Capture the cell that displays the provided text and extract its [x, y] central coordinate. 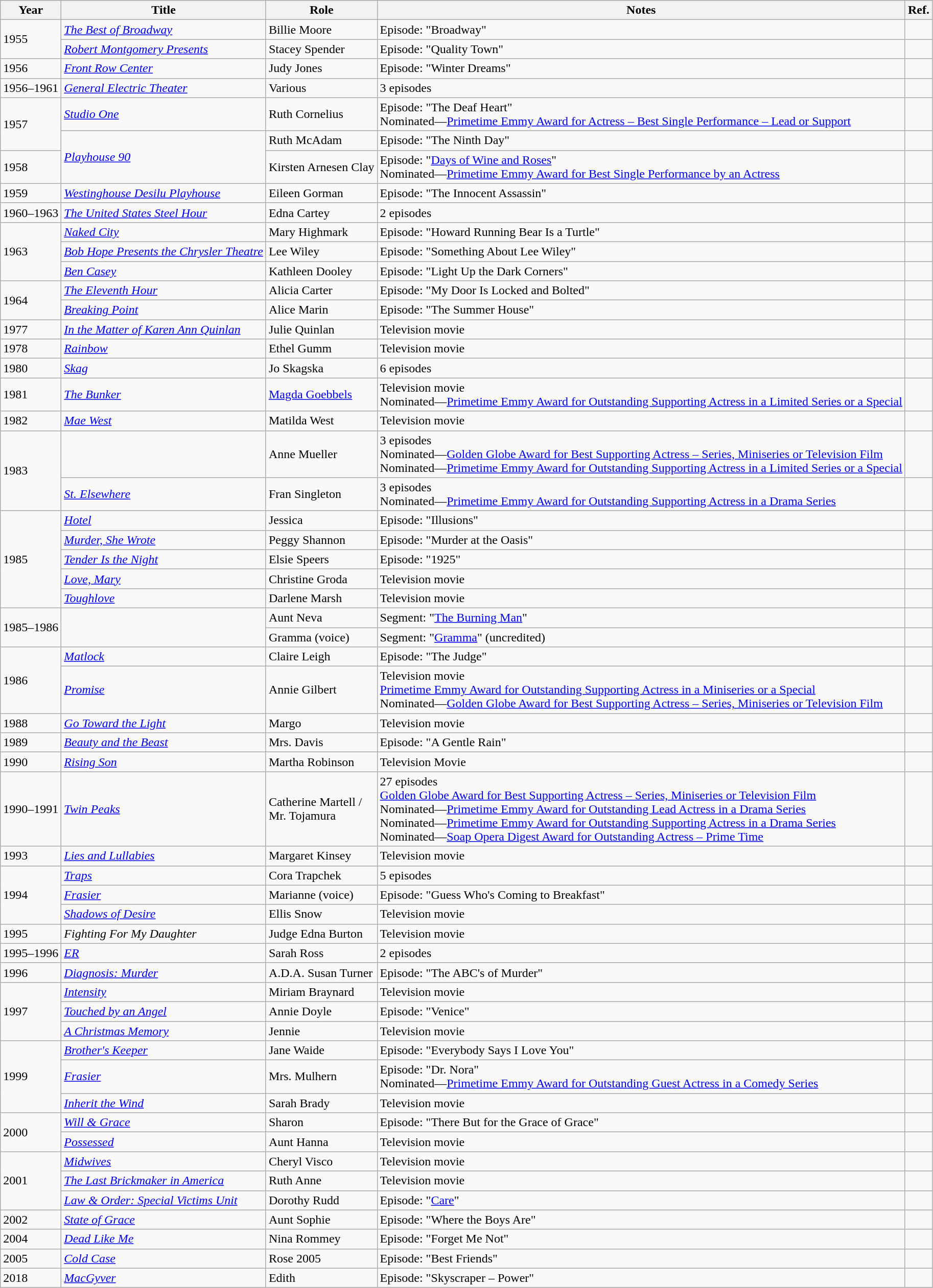
1978 [31, 349]
Dead Like Me [164, 1239]
Gramma (voice) [321, 637]
Episode: "Venice" [641, 1011]
1985–1986 [31, 627]
Segment: "The Burning Man" [641, 617]
Ref. [919, 10]
1989 [31, 743]
Episode: "Guess Who's Coming to Breakfast" [641, 895]
1986 [31, 680]
Skag [164, 368]
Possessed [164, 1142]
3 episodes Nominated—Primetime Emmy Award for Outstanding Supporting Actress in a Drama Series [641, 494]
MacGyver [164, 1278]
1995–1996 [31, 953]
Edna Cartey [321, 212]
Marianne (voice) [321, 895]
Julie Quinlan [321, 329]
1955 [31, 39]
Dorothy Rudd [321, 1200]
2000 [31, 1132]
Fighting For My Daughter [164, 934]
Matlock [164, 657]
Sarah Brady [321, 1103]
5 episodes [641, 875]
Annie Doyle [321, 1011]
Peggy Shannon [321, 540]
Episode: "Where the Boys Are" [641, 1220]
Ellis Snow [321, 914]
1988 [31, 723]
1996 [31, 972]
Margaret Kinsey [321, 856]
Mrs. Mulhern [321, 1077]
Aunt Sophie [321, 1220]
1981 [31, 394]
Episode: "1925" [641, 559]
Jennie [321, 1031]
Matilda West [321, 421]
Mrs. Davis [321, 743]
Murder, She Wrote [164, 540]
Episode: "Skyscraper – Power" [641, 1278]
Ruth Anne [321, 1181]
Miriam Braynard [321, 992]
Episode: "A Gentle Rain" [641, 743]
6 episodes [641, 368]
Playhouse 90 [164, 157]
1964 [31, 300]
Bob Hope Presents the Chrysler Theatre [164, 251]
Robert Montgomery Presents [164, 49]
Episode: "Something About Lee Wiley" [641, 251]
1982 [31, 421]
Jessica [321, 520]
Episode: "Broadway" [641, 30]
Mae West [164, 421]
Elsie Speers [321, 559]
Episode: "Best Friends" [641, 1258]
Year [31, 10]
Hotel [164, 520]
The Eleventh Hour [164, 291]
A Christmas Memory [164, 1031]
Promise [164, 690]
Alicia Carter [321, 291]
Episode: "The Summer House" [641, 310]
Tender Is the Night [164, 559]
Martha Robinson [321, 762]
Episode: "Winter Dreams" [641, 68]
Lies and Lullabies [164, 856]
Rainbow [164, 349]
Jo Skagska [321, 368]
State of Grace [164, 1220]
1959 [31, 193]
1977 [31, 329]
Law & Order: Special Victims Unit [164, 1200]
Cora Trapchek [321, 875]
Notes [641, 10]
1999 [31, 1077]
Episode: "The Judge" [641, 657]
Episode: "Everybody Says I Love You" [641, 1051]
Shadows of Desire [164, 914]
Twin Peaks [164, 809]
The Best of Broadway [164, 30]
Go Toward the Light [164, 723]
Alice Marin [321, 310]
2018 [31, 1278]
Midwives [164, 1161]
Lee Wiley [321, 251]
1995 [31, 934]
Aunt Neva [321, 617]
Annie Gilbert [321, 690]
ER [164, 953]
Episode: "My Door Is Locked and Bolted" [641, 291]
Television Movie [641, 762]
In the Matter of Karen Ann Quinlan [164, 329]
Intensity [164, 992]
1985 [31, 559]
Sarah Ross [321, 953]
Fran Singleton [321, 494]
Christine Groda [321, 579]
The Last Brickmaker in America [164, 1181]
Catherine Martell / Mr. Tojamura [321, 809]
2002 [31, 1220]
The Bunker [164, 394]
1956 [31, 68]
Kirsten Arnesen Clay [321, 166]
Ruth Cornelius [321, 114]
Front Row Center [164, 68]
The United States Steel Hour [164, 212]
Jane Waide [321, 1051]
Diagnosis: Murder [164, 972]
1997 [31, 1011]
Episode: "The Innocent Assassin" [641, 193]
Naked City [164, 232]
Billie Moore [321, 30]
Episode: "Illusions" [641, 520]
Episode: "Howard Running Bear Is a Turtle" [641, 232]
Anne Mueller [321, 454]
Various [321, 88]
1963 [31, 251]
Episode: "Dr. Nora"Nominated—Primetime Emmy Award for Outstanding Guest Actress in a Comedy Series [641, 1077]
Rising Son [164, 762]
Westinghouse Desilu Playhouse [164, 193]
St. Elsewhere [164, 494]
Episode: "Murder at the Oasis" [641, 540]
Episode: "The Deaf Heart" Nominated—Primetime Emmy Award for Actress – Best Single Performance – Lead or Support [641, 114]
Rose 2005 [321, 1258]
Cheryl Visco [321, 1161]
1990 [31, 762]
Ruth McAdam [321, 140]
Television movie Nominated—Primetime Emmy Award for Outstanding Supporting Actress in a Limited Series or a Special [641, 394]
Episode: "The Ninth Day" [641, 140]
Mary Highmark [321, 232]
Claire Leigh [321, 657]
General Electric Theater [164, 88]
Title [164, 10]
Margo [321, 723]
1990–1991 [31, 809]
3 episodes [641, 88]
Ethel Gumm [321, 349]
Episode: "There But for the Grace of Grace" [641, 1123]
Episode: "Light Up the Dark Corners" [641, 271]
1993 [31, 856]
2005 [31, 1258]
Episode: "Forget Me Not" [641, 1239]
Stacey Spender [321, 49]
Ben Casey [164, 271]
Episode: "The ABC's of Murder" [641, 972]
Nina Rommey [321, 1239]
Touched by an Angel [164, 1011]
Edith [321, 1278]
Studio One [164, 114]
Will & Grace [164, 1123]
Breaking Point [164, 310]
2004 [31, 1239]
Role [321, 10]
1958 [31, 166]
1983 [31, 471]
Magda Goebbels [321, 394]
Judge Edna Burton [321, 934]
Segment: "Gramma" (uncredited) [641, 637]
Inherit the Wind [164, 1103]
Episode: "Care" [641, 1200]
Kathleen Dooley [321, 271]
Episode: "Quality Town" [641, 49]
Darlene Marsh [321, 598]
1994 [31, 895]
Beauty and the Beast [164, 743]
1960–1963 [31, 212]
2001 [31, 1181]
Aunt Hanna [321, 1142]
A.D.A. Susan Turner [321, 972]
1956–1961 [31, 88]
Judy Jones [321, 68]
Episode: "Days of Wine and Roses" Nominated—Primetime Emmy Award for Best Single Performance by an Actress [641, 166]
Sharon [321, 1123]
1957 [31, 124]
Traps [164, 875]
Brother's Keeper [164, 1051]
Cold Case [164, 1258]
Love, Mary [164, 579]
Eileen Gorman [321, 193]
Toughlove [164, 598]
1980 [31, 368]
